From the cell containing the given text, extract its center point as (X, Y) coordinate. 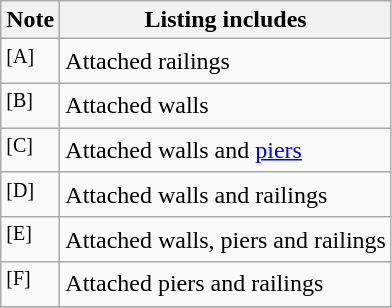
[D] (30, 194)
Attached walls (226, 106)
Note (30, 20)
Attached walls and piers (226, 150)
[C] (30, 150)
[A] (30, 62)
Listing includes (226, 20)
[E] (30, 240)
Attached walls and railings (226, 194)
Attached walls, piers and railings (226, 240)
[F] (30, 284)
Attached piers and railings (226, 284)
[B] (30, 106)
Attached railings (226, 62)
